Scan for the cell matching the given text and deliver its (X, Y) coordinate at center. 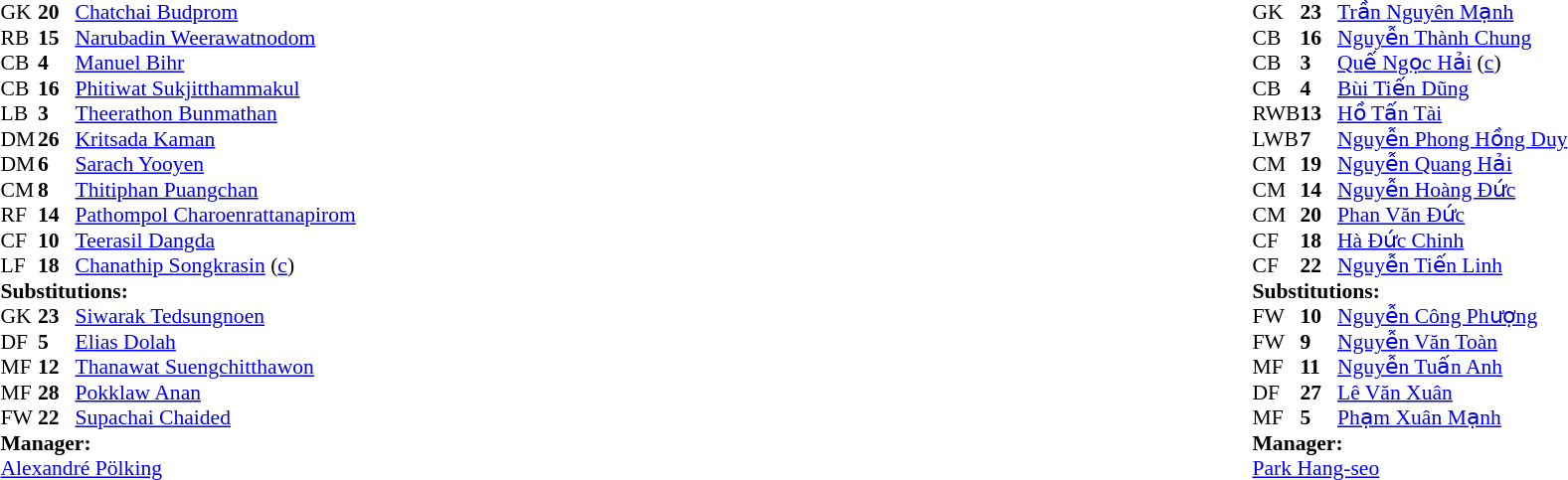
Thitiphan Puangchan (216, 190)
6 (57, 164)
Elias Dolah (216, 342)
RWB (1276, 114)
Kritsada Kaman (216, 139)
LB (19, 114)
Thanawat Suengchitthawon (216, 367)
Sarach Yooyen (216, 164)
RB (19, 38)
Phitiwat Sukjitthammakul (216, 88)
7 (1318, 139)
Theerathon Bunmathan (216, 114)
Chatchai Budprom (216, 13)
Phan Văn Đức (1452, 216)
Nguyễn Văn Toàn (1452, 342)
Teerasil Dangda (216, 240)
Chanathip Songkrasin (c) (216, 265)
9 (1318, 342)
LWB (1276, 139)
Hồ Tấn Tài (1452, 114)
27 (1318, 393)
11 (1318, 367)
Nguyễn Công Phượng (1452, 317)
28 (57, 393)
Nguyễn Quang Hải (1452, 164)
15 (57, 38)
12 (57, 367)
Supachai Chaided (216, 418)
Nguyễn Tiến Linh (1452, 265)
13 (1318, 114)
Pokklaw Anan (216, 393)
Narubadin Weerawatnodom (216, 38)
Lê Văn Xuân (1452, 393)
Nguyễn Hoàng Đức (1452, 190)
26 (57, 139)
Trần Nguyên Mạnh (1452, 13)
Pathompol Charoenrattanapirom (216, 216)
Siwarak Tedsungnoen (216, 317)
Bùi Tiến Dũng (1452, 88)
Nguyễn Tuấn Anh (1452, 367)
8 (57, 190)
Phạm Xuân Mạnh (1452, 418)
Manuel Bihr (216, 63)
19 (1318, 164)
RF (19, 216)
Quế Ngọc Hải (c) (1452, 63)
Nguyễn Phong Hồng Duy (1452, 139)
Hà Đức Chinh (1452, 240)
LF (19, 265)
Nguyễn Thành Chung (1452, 38)
